Return the (X, Y) coordinate for the center point of the cell that contains the specified text.  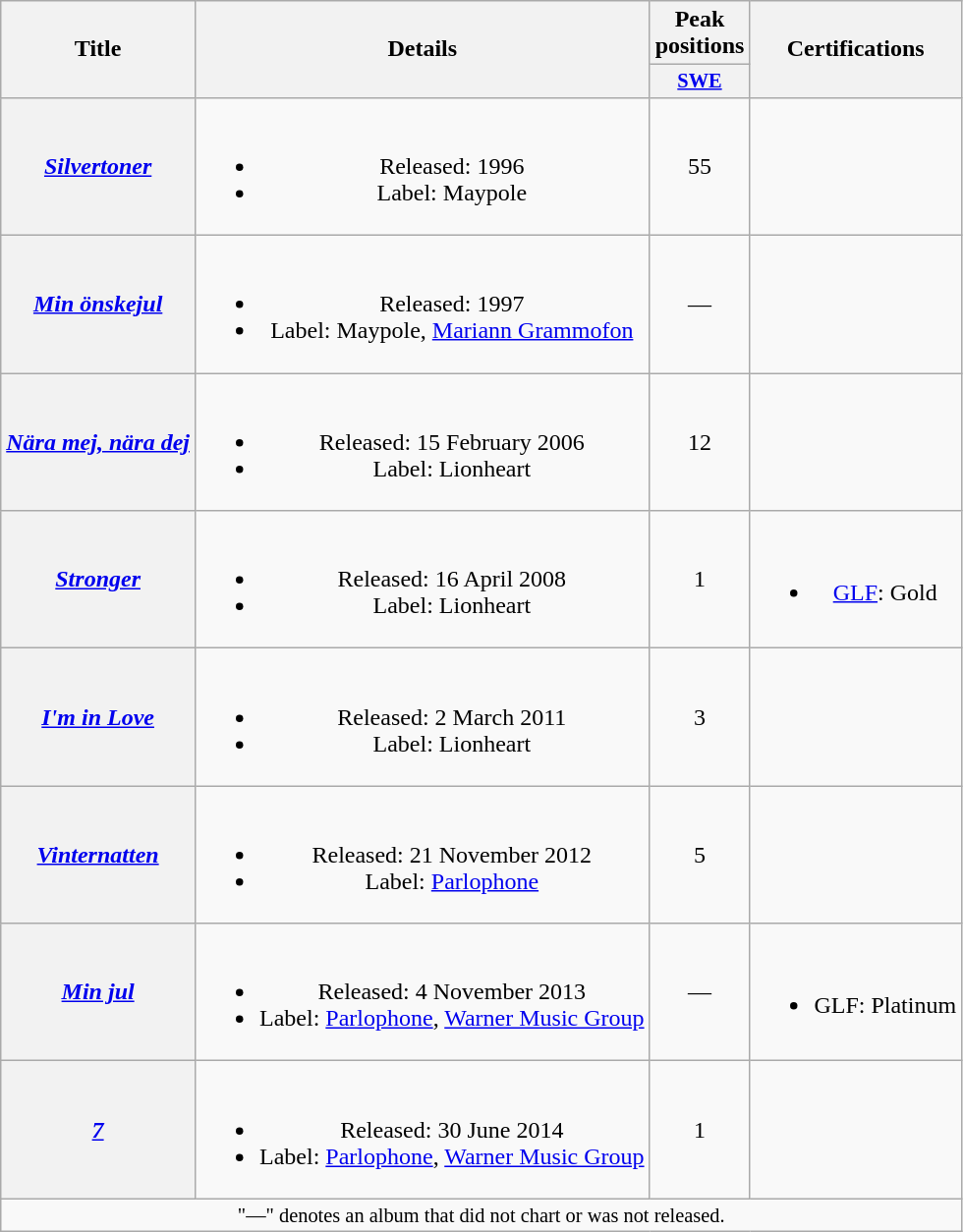
55 (700, 166)
Peak positions (700, 33)
5 (700, 855)
Title (98, 49)
"—" denotes an album that did not chart or was not released. (481, 1215)
Stronger (98, 580)
Released: 1997Label: Maypole, Mariann Grammofon (423, 305)
Min jul (98, 992)
I'm in Love (98, 717)
Vinternatten (98, 855)
Released: 1996Label: Maypole (423, 166)
GLF: Platinum (856, 992)
Min önskejul (98, 305)
GLF: Gold (856, 580)
Details (423, 49)
Nära mej, nära dej (98, 442)
Silvertoner (98, 166)
SWE (700, 82)
Released: 2 March 2011Label: Lionheart (423, 717)
Released: 16 April 2008Label: Lionheart (423, 580)
3 (700, 717)
Released: 21 November 2012Label: Parlophone (423, 855)
12 (700, 442)
Released: 30 June 2014Label: Parlophone, Warner Music Group (423, 1130)
Released: 15 February 2006Label: Lionheart (423, 442)
7 (98, 1130)
Certifications (856, 49)
Released: 4 November 2013Label: Parlophone, Warner Music Group (423, 992)
